Pinpoint the cell where the given text exists, returning its [x, y] midpoint coordinate. 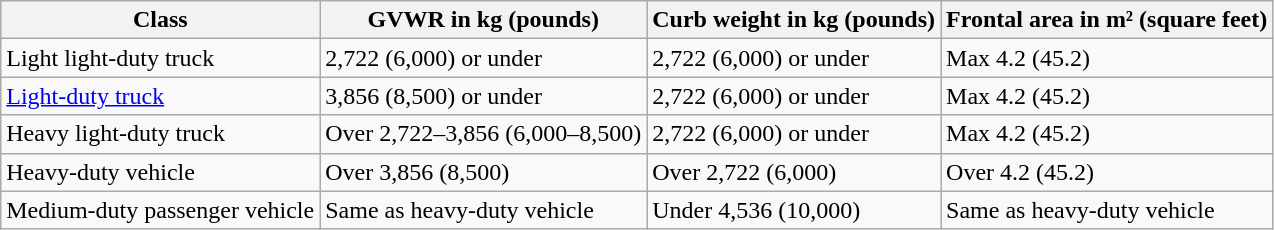
Medium-duty passenger vehicle [160, 210]
Over 4.2 (45.2) [1107, 172]
Light light-duty truck [160, 58]
3,856 (8,500) or under [484, 96]
Heavy-duty vehicle [160, 172]
Over 3,856 (8,500) [484, 172]
GVWR in kg (pounds) [484, 20]
Frontal area in m² (square feet) [1107, 20]
Over 2,722 (6,000) [794, 172]
Light-duty truck [160, 96]
Under 4,536 (10,000) [794, 210]
Heavy light-duty truck [160, 134]
Curb weight in kg (pounds) [794, 20]
Over 2,722–3,856 (6,000–8,500) [484, 134]
Class [160, 20]
